Capture the cell that displays the provided text and extract its (X, Y) central coordinate. 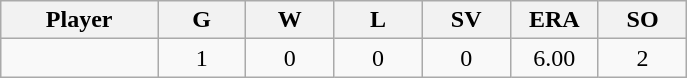
ERA (554, 20)
G (202, 20)
Player (80, 20)
SO (642, 20)
L (378, 20)
2 (642, 58)
1 (202, 58)
SV (466, 20)
6.00 (554, 58)
W (290, 20)
